For the text-containing cell, return its midpoint in [x, y] coordinate format. 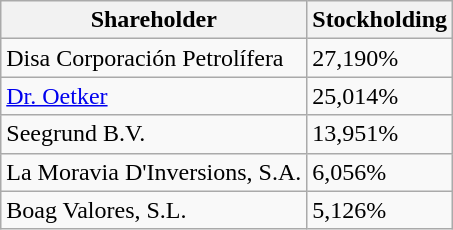
La Moravia D'Inversions, S.A. [154, 172]
5,126% [380, 210]
25,014% [380, 96]
27,190% [380, 58]
13,951% [380, 134]
6,056% [380, 172]
Disa Corporación Petrolífera [154, 58]
Boag Valores, S.L. [154, 210]
Shareholder [154, 20]
Stockholding [380, 20]
Seegrund B.V. [154, 134]
Dr. Oetker [154, 96]
